For the text-containing cell, return its midpoint in [X, Y] coordinate format. 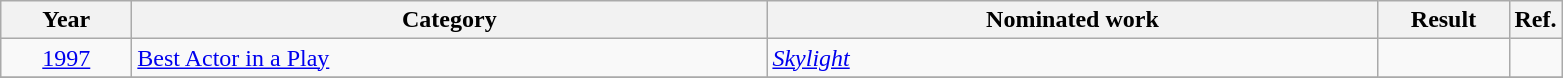
Result [1444, 20]
Best Actor in a Play [450, 58]
Nominated work [1072, 20]
Ref. [1536, 20]
Skylight [1072, 58]
Year [66, 20]
1997 [66, 58]
Category [450, 20]
